Return (x, y) of the center of cell containing provided text 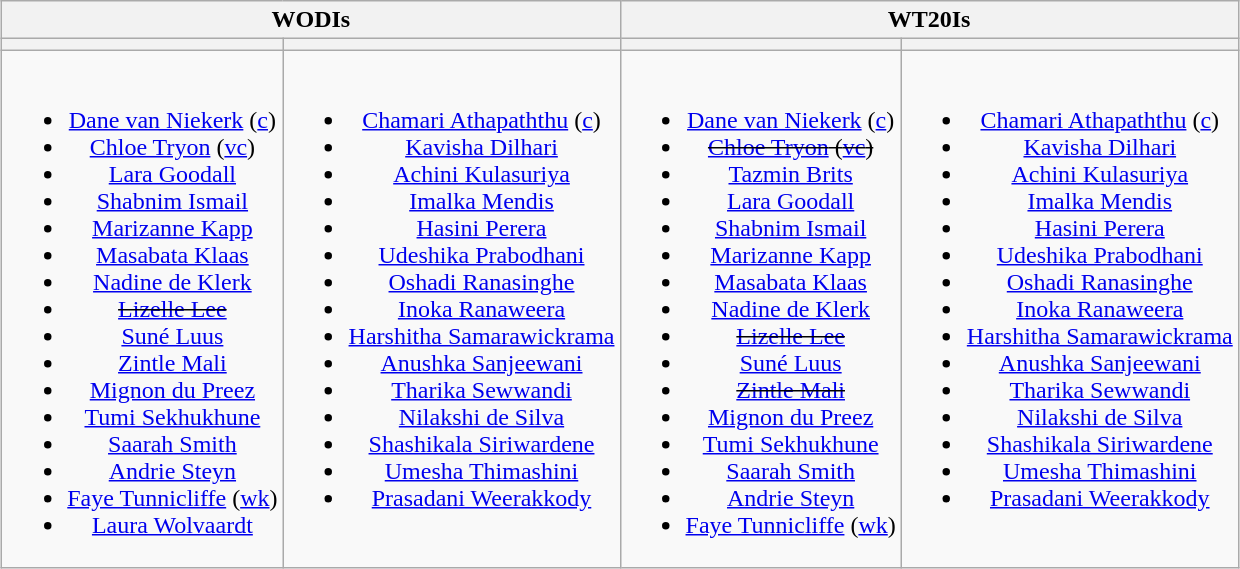
WT20Is (929, 20)
WODIs (311, 20)
